Return the [x, y] coordinate for the center point of the cell that contains the specified text.  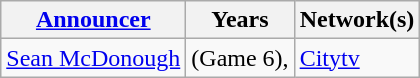
Sean McDonough [94, 58]
Citytv [357, 58]
(Game 6), [240, 58]
Years [240, 20]
Announcer [94, 20]
Network(s) [357, 20]
